Detect which cell encompasses the target text, then output its (x, y) center coordinate. 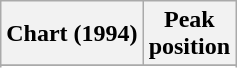
Peakposition (189, 34)
Chart (1994) (72, 34)
